Return [X, Y] of the center of cell containing provided text 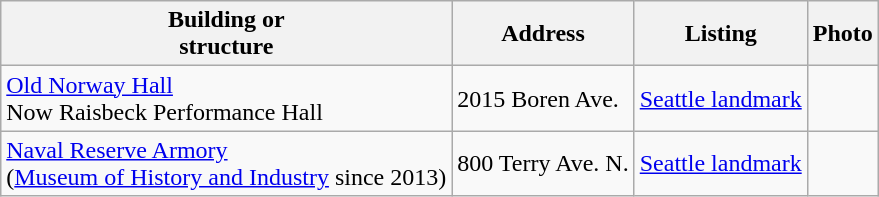
Naval Reserve Armory(Museum of History and Industry since 2013) [226, 164]
Address [543, 34]
Old Norway HallNow Raisbeck Performance Hall [226, 98]
Listing [720, 34]
2015 Boren Ave. [543, 98]
800 Terry Ave. N. [543, 164]
Building orstructure [226, 34]
Photo [842, 34]
